Capture the cell that displays the provided text and extract its [x, y] central coordinate. 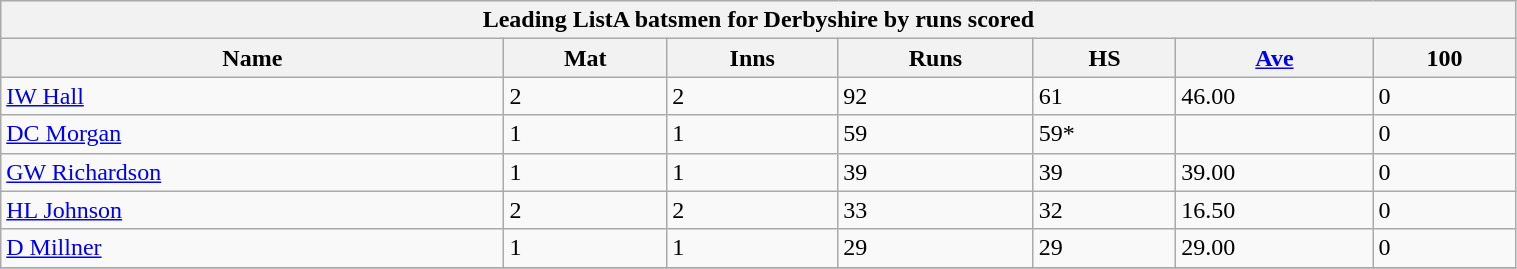
59* [1104, 134]
100 [1444, 58]
Runs [936, 58]
39.00 [1274, 172]
D Millner [252, 248]
HL Johnson [252, 210]
29.00 [1274, 248]
59 [936, 134]
16.50 [1274, 210]
46.00 [1274, 96]
IW Hall [252, 96]
Ave [1274, 58]
Name [252, 58]
Mat [586, 58]
DC Morgan [252, 134]
Leading ListA batsmen for Derbyshire by runs scored [758, 20]
32 [1104, 210]
33 [936, 210]
61 [1104, 96]
GW Richardson [252, 172]
HS [1104, 58]
92 [936, 96]
Inns [752, 58]
